Scan for the cell matching the given text and deliver its (x, y) coordinate at center. 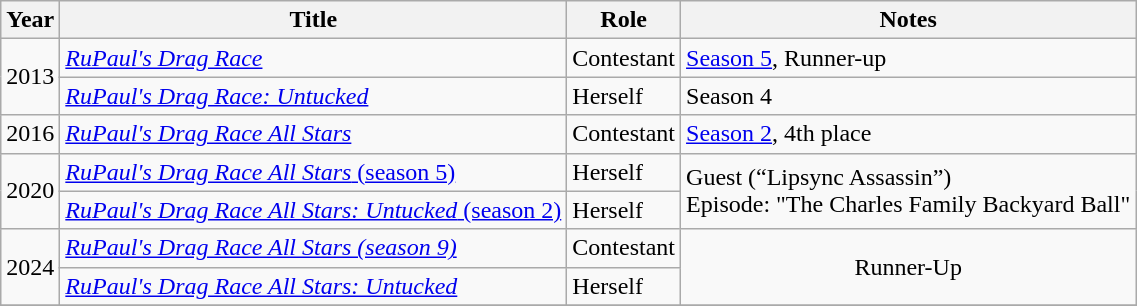
RuPaul's Drag Race (314, 58)
Role (624, 20)
RuPaul's Drag Race All Stars: Untucked (314, 286)
Runner-Up (908, 267)
RuPaul's Drag Race All Stars: Untucked (season 2) (314, 210)
2016 (30, 134)
RuPaul's Drag Race All Stars (314, 134)
Season 4 (908, 96)
2020 (30, 191)
Title (314, 20)
Season 2, 4th place (908, 134)
Season 5, Runner-up (908, 58)
2024 (30, 267)
Guest (“Lipsync Assassin”)Episode: "The Charles Family Backyard Ball" (908, 191)
RuPaul's Drag Race: Untucked (314, 96)
RuPaul's Drag Race All Stars (season 9) (314, 248)
Notes (908, 20)
Year (30, 20)
RuPaul's Drag Race All Stars (season 5) (314, 172)
2013 (30, 77)
